Output the (x, y) coordinate of the center of the cell containing the given text.  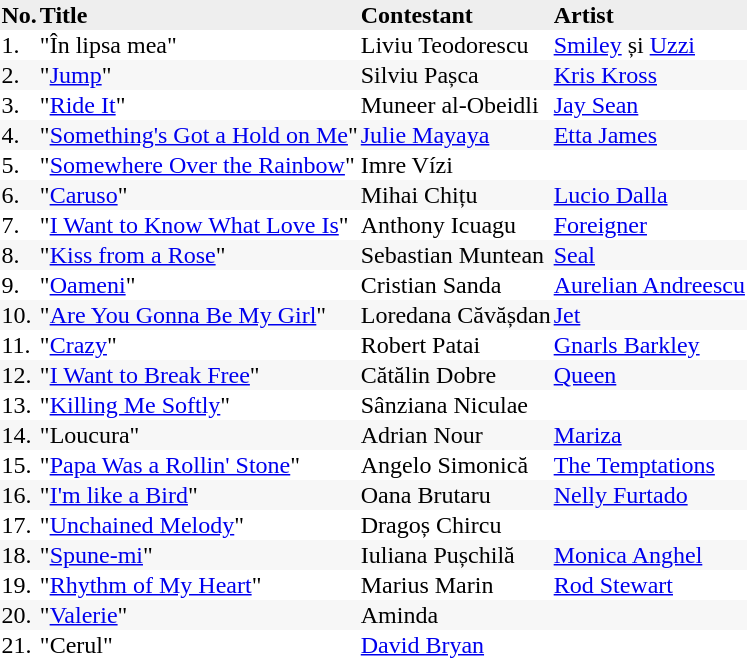
16. (19, 495)
"Oameni" (198, 285)
"Are You Gonna Be My Girl" (198, 315)
Loredana Căvășdan (456, 315)
Gnarls Barkley (649, 345)
"Something's Got a Hold on Me" (198, 135)
13. (19, 405)
9. (19, 285)
Foreigner (649, 225)
Etta James (649, 135)
Rod Stewart (649, 585)
"I'm like a Bird" (198, 495)
Aurelian Andreescu (649, 285)
Julie Mayaya (456, 135)
No. (19, 15)
Sânziana Niculae (456, 405)
Smiley și Uzzi (649, 45)
The Temptations (649, 465)
20. (19, 615)
Cătălin Dobre (456, 375)
"I Want to Know What Love Is" (198, 225)
Marius Marin (456, 585)
Imre Vízi (456, 165)
6. (19, 195)
Monica Anghel (649, 555)
"Spune-mi" (198, 555)
10. (19, 315)
5. (19, 165)
14. (19, 435)
Lucio Dalla (649, 195)
4. (19, 135)
Kris Kross (649, 75)
Mihai Chițu (456, 195)
3. (19, 105)
Title (198, 15)
"Somewhere Over the Rainbow" (198, 165)
"Unchained Melody" (198, 525)
15. (19, 465)
"În lipsa mea" (198, 45)
"Crazy" (198, 345)
Contestant (456, 15)
Silviu Pașca (456, 75)
Jet (649, 315)
Angelo Simonică (456, 465)
7. (19, 225)
8. (19, 255)
Dragoș Chircu (456, 525)
Aminda (456, 615)
"Papa Was a Rollin' Stone" (198, 465)
18. (19, 555)
Robert Patai (456, 345)
2. (19, 75)
Sebastian Muntean (456, 255)
Seal (649, 255)
"Jump" (198, 75)
Anthony Icuagu (456, 225)
Cristian Sanda (456, 285)
"Kiss from a Rose" (198, 255)
21. (19, 645)
Jay Sean (649, 105)
"I Want to Break Free" (198, 375)
"Cerul" (198, 645)
19. (19, 585)
"Rhythm of My Heart" (198, 585)
12. (19, 375)
Adrian Nour (456, 435)
Mariza (649, 435)
"Killing Me Softly" (198, 405)
"Caruso" (198, 195)
17. (19, 525)
"Valerie" (198, 615)
Artist (649, 15)
"Loucura" (198, 435)
David Bryan (456, 645)
Iuliana Pușchilă (456, 555)
1. (19, 45)
Nelly Furtado (649, 495)
Liviu Teodorescu (456, 45)
Oana Brutaru (456, 495)
Queen (649, 375)
11. (19, 345)
Muneer al-Obeidli (456, 105)
"Ride It" (198, 105)
